Return the (x, y) coordinate for the center point of the cell that contains the specified text.  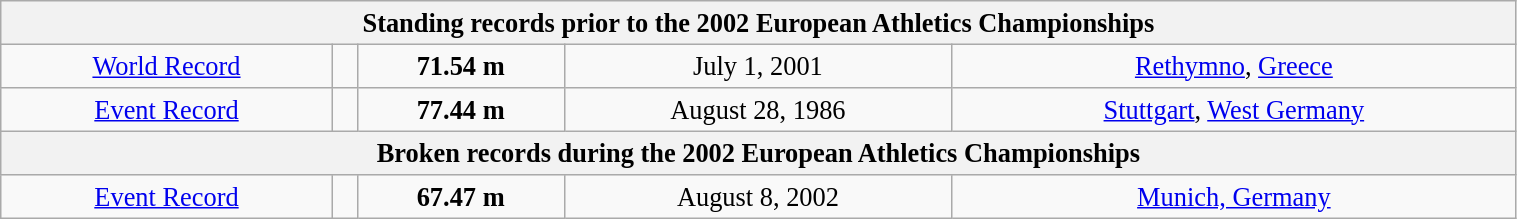
World Record (167, 66)
July 1, 2001 (758, 66)
Munich, Germany (1234, 197)
August 8, 2002 (758, 197)
August 28, 1986 (758, 109)
Broken records during the 2002 European Athletics Championships (758, 153)
Stuttgart, West Germany (1234, 109)
Standing records prior to the 2002 European Athletics Championships (758, 22)
77.44 m (460, 109)
67.47 m (460, 197)
71.54 m (460, 66)
Rethymno, Greece (1234, 66)
